For the text-containing cell, return its midpoint in (x, y) coordinate format. 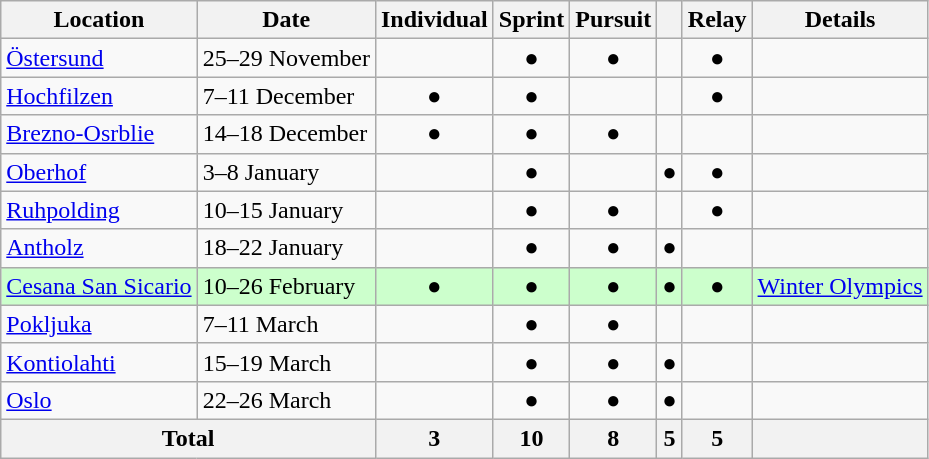
Date (286, 20)
Oberhof (99, 172)
Brezno-Osrblie (99, 134)
15–19 March (286, 362)
Relay (717, 20)
Cesana San Sicario (99, 286)
7–11 December (286, 96)
Details (840, 20)
18–22 January (286, 248)
8 (614, 438)
Kontiolahti (99, 362)
25–29 November (286, 58)
22–26 March (286, 400)
Individual (434, 20)
14–18 December (286, 134)
Ruhpolding (99, 210)
7–11 March (286, 324)
Total (188, 438)
10 (531, 438)
3 (434, 438)
Oslo (99, 400)
10–26 February (286, 286)
3–8 January (286, 172)
Antholz (99, 248)
Hochfilzen (99, 96)
Pokljuka (99, 324)
Pursuit (614, 20)
Location (99, 20)
Östersund (99, 58)
Winter Olympics (840, 286)
10–15 January (286, 210)
Sprint (531, 20)
